Pinpoint the cell where the given text exists, returning its (x, y) midpoint coordinate. 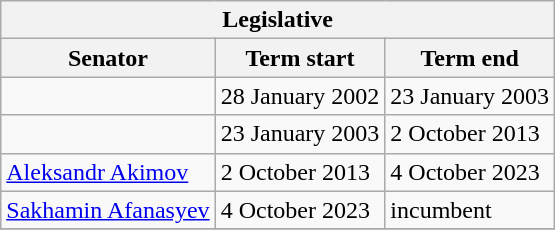
28 January 2002 (300, 96)
Legislative (278, 20)
Aleksandr Akimov (108, 172)
incumbent (470, 210)
Senator (108, 58)
Term end (470, 58)
Term start (300, 58)
Sakhamin Afanasyev (108, 210)
